Output the (X, Y) coordinate of the center of the cell containing the given text.  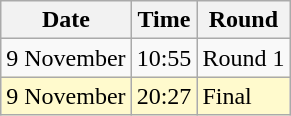
Final (244, 96)
Round (244, 20)
Date (66, 20)
20:27 (164, 96)
Time (164, 20)
Round 1 (244, 58)
10:55 (164, 58)
